Pinpoint the cell where the given text exists, returning its (x, y) midpoint coordinate. 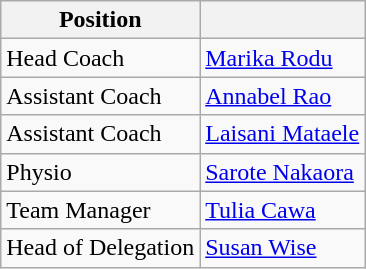
Physio (100, 172)
Position (100, 20)
Marika Rodu (282, 58)
Head Coach (100, 58)
Susan Wise (282, 248)
Laisani Mataele (282, 134)
Tulia Cawa (282, 210)
Sarote Nakaora (282, 172)
Annabel Rao (282, 96)
Team Manager (100, 210)
Head of Delegation (100, 248)
